Detect which cell encompasses the target text, then output its [x, y] center coordinate. 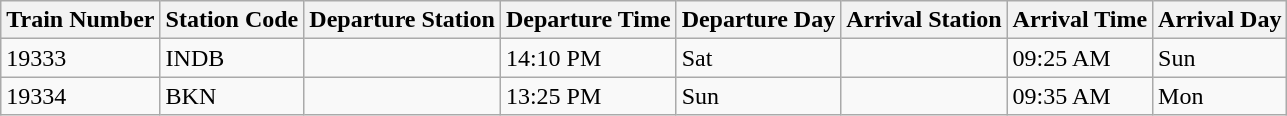
09:35 AM [1080, 96]
Train Number [80, 20]
13:25 PM [588, 96]
14:10 PM [588, 58]
INDB [232, 58]
19334 [80, 96]
Departure Day [758, 20]
Arrival Day [1220, 20]
Station Code [232, 20]
Arrival Time [1080, 20]
Sat [758, 58]
Departure Station [402, 20]
19333 [80, 58]
BKN [232, 96]
Arrival Station [924, 20]
09:25 AM [1080, 58]
Mon [1220, 96]
Departure Time [588, 20]
